Output the (x, y) coordinate of the center of the cell containing the given text.  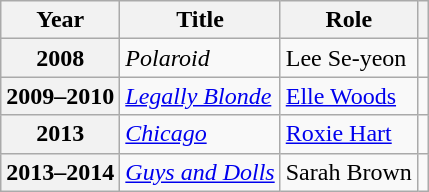
Legally Blonde (200, 96)
Roxie Hart (348, 134)
Lee Se-yeon (348, 58)
Year (60, 20)
Guys and Dolls (200, 172)
Elle Woods (348, 96)
2013–2014 (60, 172)
2013 (60, 134)
Chicago (200, 134)
2008 (60, 58)
2009–2010 (60, 96)
Role (348, 20)
Sarah Brown (348, 172)
Title (200, 20)
Polaroid (200, 58)
